Extract the [x, y] coordinate from the center of the cell holding the provided text.  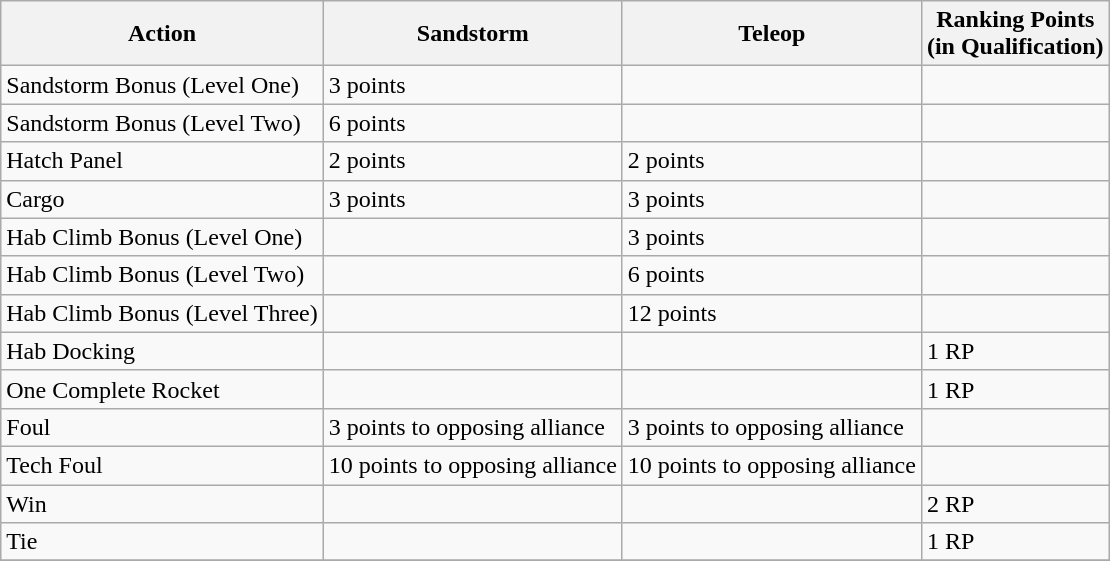
Hab Climb Bonus (Level One) [162, 237]
Teleop [772, 34]
Sandstorm [472, 34]
Hab Climb Bonus (Level Three) [162, 313]
Hab Docking [162, 351]
Hatch Panel [162, 161]
Tech Foul [162, 465]
Hab Climb Bonus (Level Two) [162, 275]
Cargo [162, 199]
Tie [162, 542]
2 RP [1015, 503]
Sandstorm Bonus (Level Two) [162, 123]
Action [162, 34]
Win [162, 503]
Ranking Points(in Qualification) [1015, 34]
12 points [772, 313]
Foul [162, 427]
Sandstorm Bonus (Level One) [162, 85]
One Complete Rocket [162, 389]
